Identify which cell holds the provided text, then report its (x, y) central coordinate. 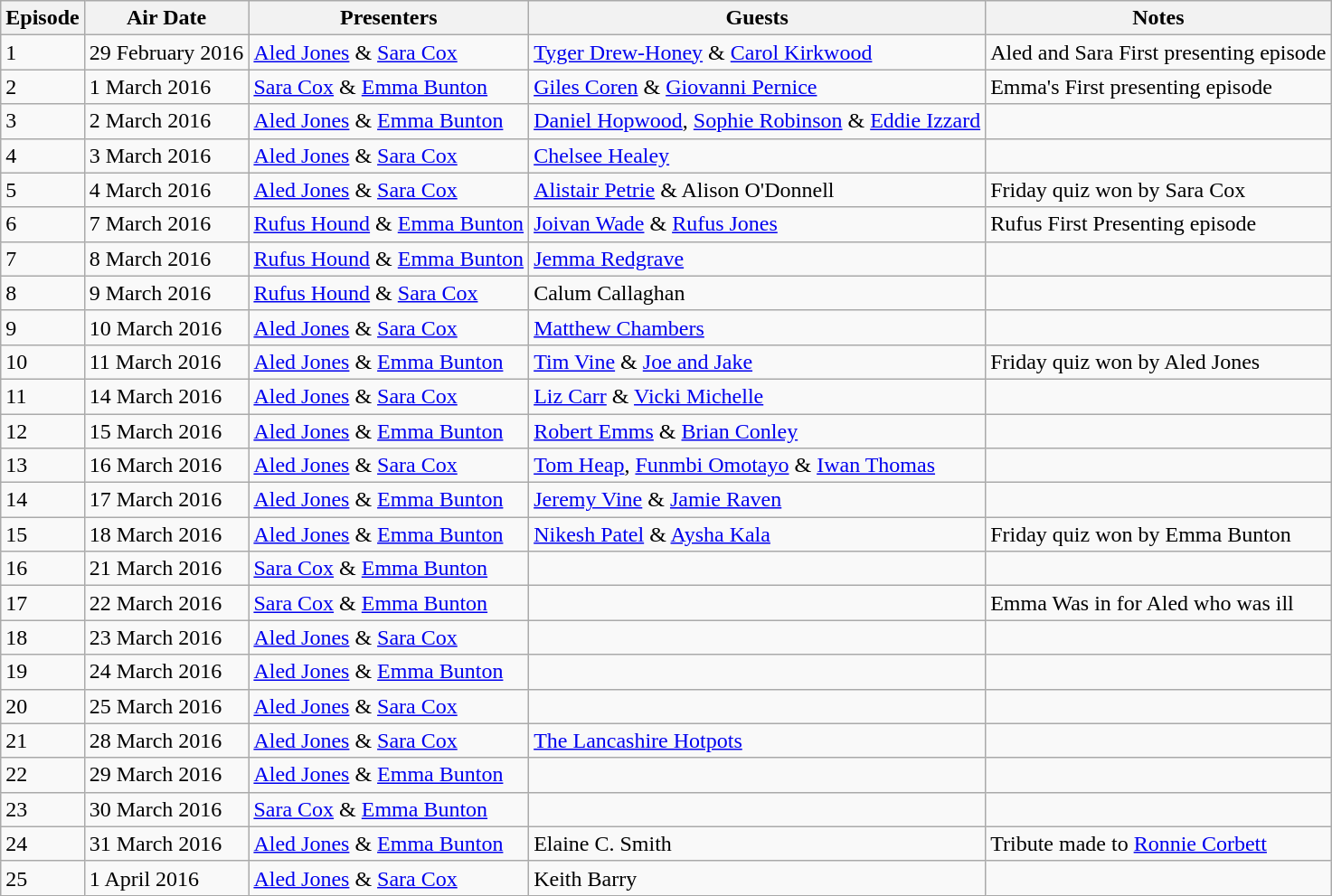
4 (43, 156)
11 (43, 396)
21 (43, 740)
3 (43, 121)
30 March 2016 (166, 809)
22 March 2016 (166, 603)
Friday quiz won by Aled Jones (1158, 362)
Rufus Hound & Sara Cox (389, 293)
Nikesh Patel & Aysha Kala (758, 534)
16 March 2016 (166, 466)
23 March 2016 (166, 637)
20 (43, 706)
31 March 2016 (166, 844)
Tyger Drew-Honey & Carol Kirkwood (758, 52)
29 February 2016 (166, 52)
Robert Emms & Brian Conley (758, 431)
Giles Coren & Giovanni Pernice (758, 87)
8 (43, 293)
Tribute made to Ronnie Corbett (1158, 844)
24 (43, 844)
21 March 2016 (166, 569)
The Lancashire Hotpots (758, 740)
Rufus First Presenting episode (1158, 224)
18 (43, 637)
22 (43, 775)
Keith Barry (758, 878)
25 March 2016 (166, 706)
15 (43, 534)
Aled and Sara First presenting episode (1158, 52)
Jeremy Vine & Jamie Raven (758, 500)
Air Date (166, 18)
29 March 2016 (166, 775)
5 (43, 190)
10 March 2016 (166, 327)
9 March 2016 (166, 293)
14 (43, 500)
23 (43, 809)
19 (43, 672)
17 (43, 603)
Calum Callaghan (758, 293)
4 March 2016 (166, 190)
8 March 2016 (166, 259)
Friday quiz won by Emma Bunton (1158, 534)
6 (43, 224)
Emma's First presenting episode (1158, 87)
25 (43, 878)
16 (43, 569)
7 (43, 259)
Alistair Petrie & Alison O'Donnell (758, 190)
Presenters (389, 18)
Joivan Wade & Rufus Jones (758, 224)
Matthew Chambers (758, 327)
Friday quiz won by Sara Cox (1158, 190)
Emma Was in for Aled who was ill (1158, 603)
18 March 2016 (166, 534)
17 March 2016 (166, 500)
2 March 2016 (166, 121)
Notes (1158, 18)
12 (43, 431)
Elaine C. Smith (758, 844)
Daniel Hopwood, Sophie Robinson & Eddie Izzard (758, 121)
2 (43, 87)
24 March 2016 (166, 672)
1 March 2016 (166, 87)
Tim Vine & Joe and Jake (758, 362)
Chelsee Healey (758, 156)
Guests (758, 18)
13 (43, 466)
Tom Heap, Funmbi Omotayo & Iwan Thomas (758, 466)
14 March 2016 (166, 396)
9 (43, 327)
Liz Carr & Vicki Michelle (758, 396)
Jemma Redgrave (758, 259)
10 (43, 362)
15 March 2016 (166, 431)
11 March 2016 (166, 362)
28 March 2016 (166, 740)
1 (43, 52)
7 March 2016 (166, 224)
1 April 2016 (166, 878)
Episode (43, 18)
3 March 2016 (166, 156)
